For the text-containing cell, return its midpoint in (x, y) coordinate format. 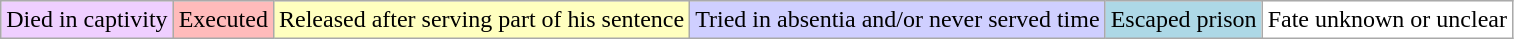
Released after serving part of his sentence (481, 20)
Died in captivity (87, 20)
Escaped prison (1184, 20)
Tried in absentia and/or never served time (898, 20)
Executed (223, 20)
Fate unknown or unclear (1387, 20)
